Pinpoint the cell where the given text exists, returning its (x, y) midpoint coordinate. 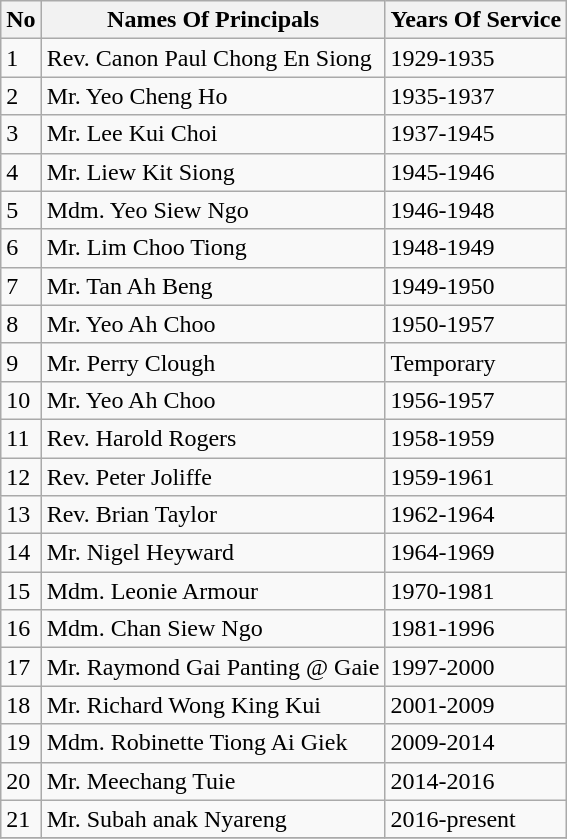
1949-1950 (476, 286)
1956-1957 (476, 400)
Mr. Tan Ah Beng (213, 286)
Mr. Meechang Tuie (213, 781)
Temporary (476, 362)
2016-present (476, 819)
Rev. Harold Rogers (213, 438)
Mr. Lim Choo Tiong (213, 248)
1958-1959 (476, 438)
20 (21, 781)
Mr. Liew Kit Siong (213, 172)
2 (21, 96)
Rev. Peter Joliffe (213, 477)
17 (21, 667)
12 (21, 477)
1935-1937 (476, 96)
1929-1935 (476, 58)
Mdm. Yeo Siew Ngo (213, 210)
1981-1996 (476, 629)
1 (21, 58)
Mr. Lee Kui Choi (213, 134)
10 (21, 400)
3 (21, 134)
1937-1945 (476, 134)
2009-2014 (476, 743)
Years Of Service (476, 20)
1945-1946 (476, 172)
2014-2016 (476, 781)
5 (21, 210)
1997-2000 (476, 667)
Rev. Brian Taylor (213, 515)
19 (21, 743)
21 (21, 819)
7 (21, 286)
18 (21, 705)
Mr. Subah anak Nyareng (213, 819)
Mdm. Leonie Armour (213, 591)
9 (21, 362)
1959-1961 (476, 477)
Mr. Richard Wong King Kui (213, 705)
Mr. Raymond Gai Panting @ Gaie (213, 667)
Mr. Perry Clough (213, 362)
8 (21, 324)
Names Of Principals (213, 20)
1950-1957 (476, 324)
4 (21, 172)
16 (21, 629)
Mdm. Robinette Tiong Ai Giek (213, 743)
1962-1964 (476, 515)
14 (21, 553)
Mr. Nigel Heyward (213, 553)
11 (21, 438)
1964-1969 (476, 553)
Mdm. Chan Siew Ngo (213, 629)
2001-2009 (476, 705)
1970-1981 (476, 591)
13 (21, 515)
Rev. Canon Paul Chong En Siong (213, 58)
Mr. Yeo Cheng Ho (213, 96)
No (21, 20)
6 (21, 248)
1946-1948 (476, 210)
15 (21, 591)
1948-1949 (476, 248)
